From the cell containing the given text, extract its center point as [X, Y] coordinate. 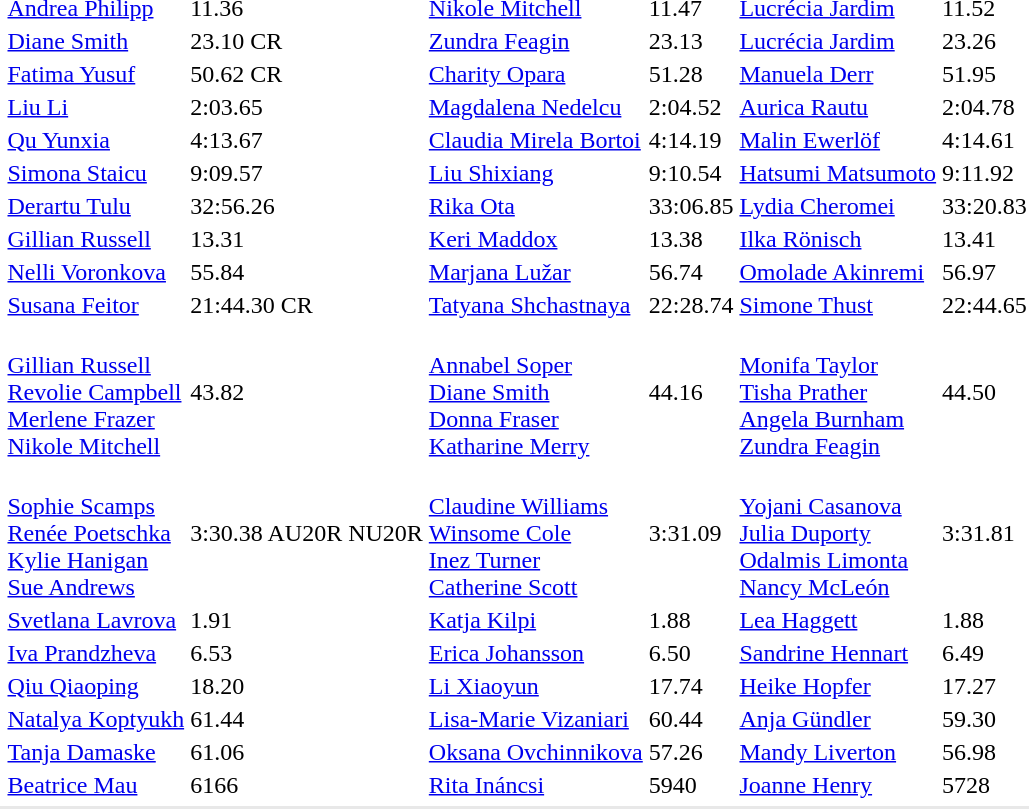
6.49 [985, 653]
Lydia Cheromei [838, 206]
23.10 CR [307, 41]
3:31.09 [691, 533]
32:56.26 [307, 206]
9:09.57 [307, 173]
61.06 [307, 752]
4:13.67 [307, 140]
Simona Staicu [96, 173]
59.30 [985, 719]
2:03.65 [307, 107]
33:20.83 [985, 206]
5728 [985, 785]
Svetlana Lavrova [96, 620]
17.74 [691, 686]
18.20 [307, 686]
6.50 [691, 653]
Simone Thust [838, 305]
Nelli Voronkova [96, 272]
Derartu Tulu [96, 206]
Iva Prandzheva [96, 653]
56.74 [691, 272]
Rika Ota [536, 206]
Omolade Akinremi [838, 272]
Magdalena Nedelcu [536, 107]
56.98 [985, 752]
Gillian Russell [96, 239]
50.62 CR [307, 74]
22:28.74 [691, 305]
13.38 [691, 239]
51.28 [691, 74]
44.16 [691, 392]
Tanja Damaske [96, 752]
Diane Smith [96, 41]
3:31.81 [985, 533]
Keri Maddox [536, 239]
9:11.92 [985, 173]
Qu Yunxia [96, 140]
13.31 [307, 239]
Erica Johansson [536, 653]
Ilka Rönisch [838, 239]
Yojani CasanovaJulia DuportyOdalmis LimontaNancy McLeón [838, 533]
Li Xiaoyun [536, 686]
Qiu Qiaoping [96, 686]
Susana Feitor [96, 305]
Gillian RussellRevolie CampbellMerlene FrazerNikole Mitchell [96, 392]
61.44 [307, 719]
Rita Ináncsi [536, 785]
22:44.65 [985, 305]
3:30.38 AU20R NU20R [307, 533]
Anja Gündler [838, 719]
55.84 [307, 272]
2:04.78 [985, 107]
Aurica Rautu [838, 107]
60.44 [691, 719]
Claudine WilliamsWinsome ColeInez TurnerCatherine Scott [536, 533]
44.50 [985, 392]
13.41 [985, 239]
Joanne Henry [838, 785]
Malin Ewerlöf [838, 140]
Monifa TaylorTisha PratherAngela BurnhamZundra Feagin [838, 392]
Charity Opara [536, 74]
Manuela Derr [838, 74]
Lisa-Marie Vizaniari [536, 719]
Hatsumi Matsumoto [838, 173]
Lucrécia Jardim [838, 41]
Sophie ScampsRenée PoetschkaKylie HaniganSue Andrews [96, 533]
2:04.52 [691, 107]
Liu Shixiang [536, 173]
6166 [307, 785]
33:06.85 [691, 206]
Sandrine Hennart [838, 653]
Claudia Mirela Bortoi [536, 140]
Katja Kilpi [536, 620]
Tatyana Shchastnaya [536, 305]
Oksana Ovchinnikova [536, 752]
1.91 [307, 620]
23.26 [985, 41]
Marjana Lužar [536, 272]
Annabel SoperDiane SmithDonna FraserKatharine Merry [536, 392]
4:14.19 [691, 140]
6.53 [307, 653]
Mandy Liverton [838, 752]
57.26 [691, 752]
43.82 [307, 392]
Heike Hopfer [838, 686]
Liu Li [96, 107]
Fatima Yusuf [96, 74]
17.27 [985, 686]
21:44.30 CR [307, 305]
51.95 [985, 74]
56.97 [985, 272]
Natalya Koptyukh [96, 719]
5940 [691, 785]
Lea Haggett [838, 620]
9:10.54 [691, 173]
4:14.61 [985, 140]
Zundra Feagin [536, 41]
Beatrice Mau [96, 785]
23.13 [691, 41]
